Identify which cell holds the provided text, then report its (x, y) central coordinate. 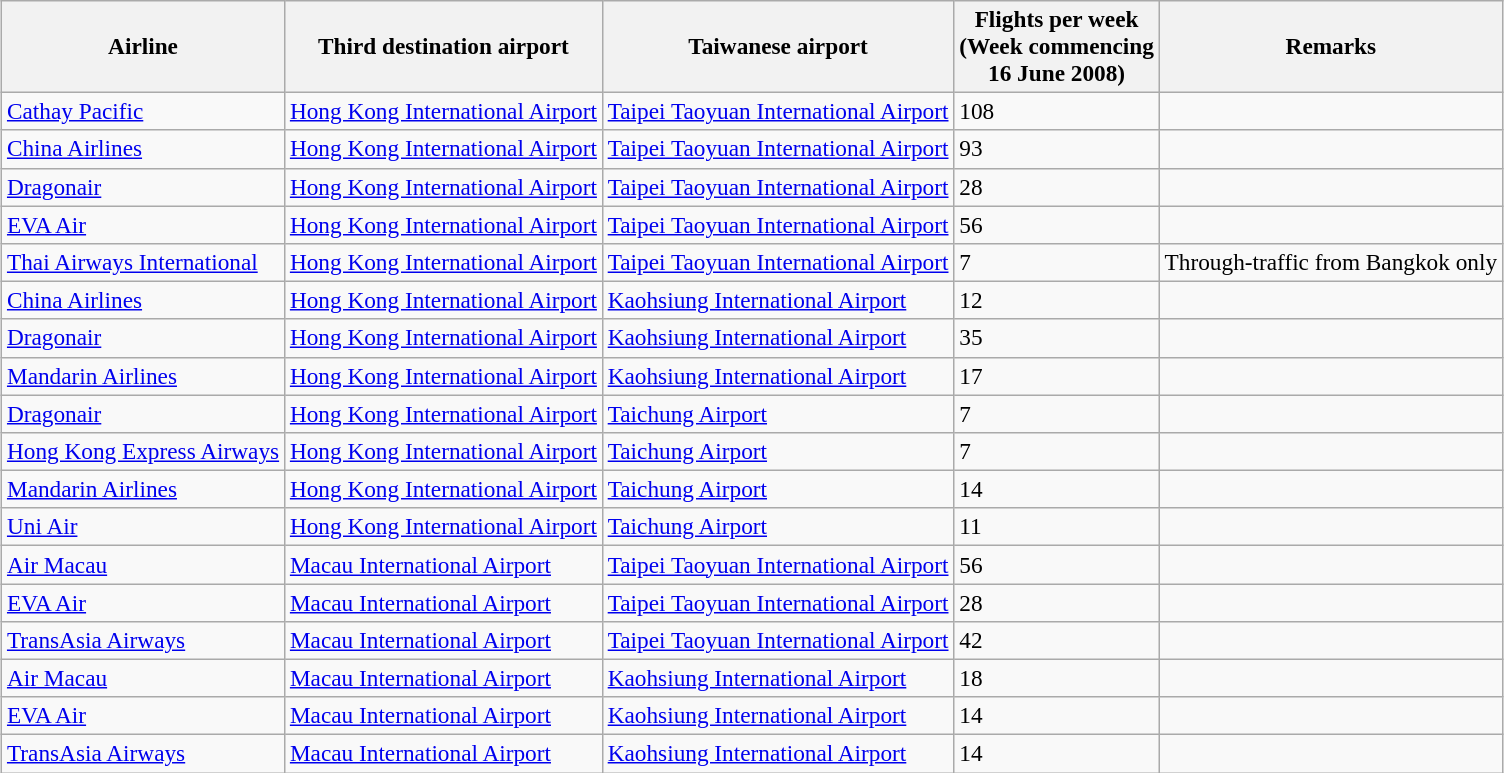
11 (1056, 527)
Cathay Pacific (144, 111)
Hong Kong Express Airways (144, 451)
Flights per week(Week commencing16 June 2008) (1056, 46)
93 (1056, 149)
Uni Air (144, 527)
35 (1056, 338)
12 (1056, 300)
Airline (144, 46)
Remarks (1330, 46)
17 (1056, 376)
42 (1056, 640)
Third destination airport (443, 46)
Taiwanese airport (778, 46)
Through-traffic from Bangkok only (1330, 262)
108 (1056, 111)
Thai Airways International (144, 262)
18 (1056, 678)
